Provide the [x, y] coordinate of the cell's center where the given text is located.  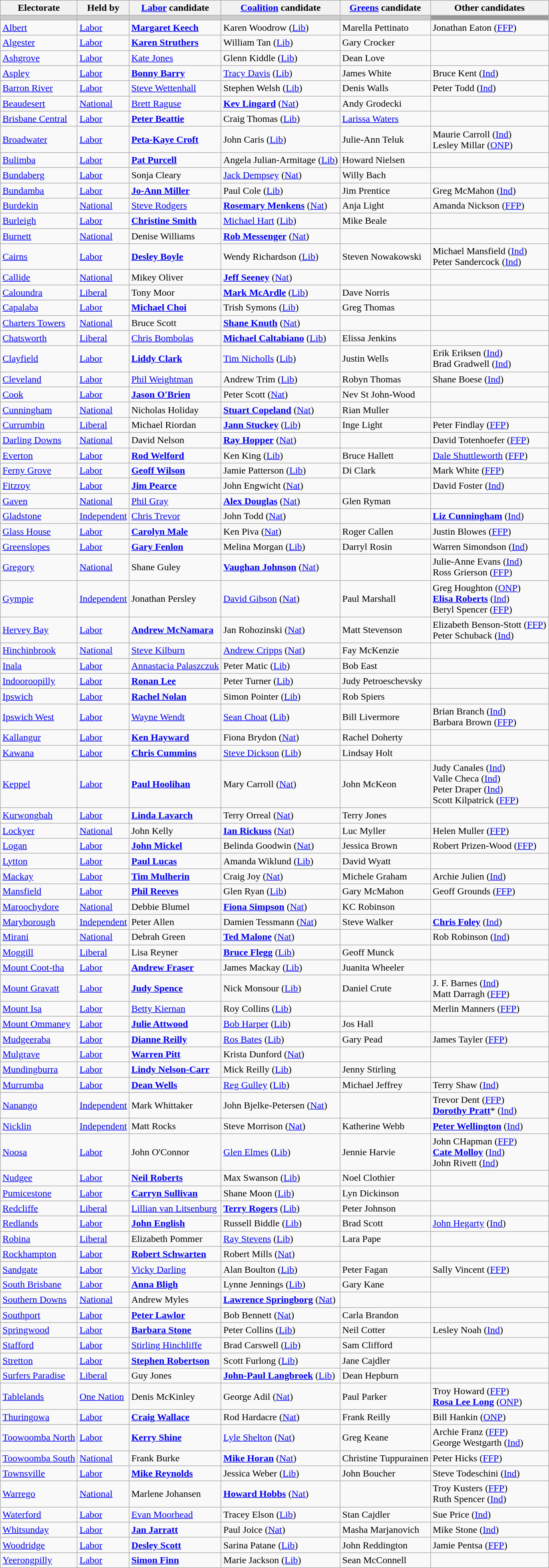
Carla Brandon [385, 1315]
Peter Allen [175, 922]
Keppel [39, 784]
Ipswich [39, 696]
Angela Julian-Armitage (Lib) [280, 160]
Roger Callen [385, 531]
Di Clark [385, 471]
Archie Franz (FFP)George Westgarth (Ind) [489, 1438]
Glen Ryan (Lib) [280, 891]
Tim Mulherin [175, 876]
Jamie Pentsa (FFP) [489, 1545]
Mirani [39, 937]
Jan Rohozinski (Nat) [280, 630]
Matt Rocks [175, 1126]
Neil Roberts [175, 1178]
Nev St John-Wood [385, 394]
Jane Cajdler [385, 1361]
Kev Lingard (Nat) [280, 103]
Elizabeth Pommer [175, 1239]
Rob Robinson (Ind) [489, 937]
Desley Boyle [175, 257]
James Tayler (FFP) [489, 1039]
Tablelands [39, 1396]
Fiona Brydon (Nat) [280, 737]
Bob Harper (Lib) [280, 1024]
Gary McMahon [385, 891]
Dean Hepburn [385, 1376]
Archie Julien (Ind) [489, 876]
David Foster (Ind) [489, 486]
Peter Fagan [385, 1269]
Chatsworth [39, 338]
Ken Piva (Nat) [280, 531]
David Totenhoefer (FFP) [489, 440]
Amanda Nickson (FFP) [489, 206]
Julie-Ann Teluk [385, 139]
Michael Hart (Lib) [280, 221]
Mudgeeraba [39, 1039]
Michael Caltabiano (Lib) [280, 338]
Jeff Seeney (Nat) [280, 277]
Inge Light [385, 425]
Robert Prizen-Wood (FFP) [489, 846]
Jamie Patterson (Lib) [280, 471]
Frank Burke [175, 1458]
Bruce Hallett [385, 455]
Gary Kane [385, 1284]
Ian Rickuss (Nat) [280, 831]
Merlin Manners (FFP) [489, 1009]
Michael Mansfield (Ind)Peter Sandercock (Ind) [489, 257]
John Mickel [175, 846]
Ros Bates (Lib) [280, 1039]
Greg Houghton (ONP)Elisa Roberts (Ind)Beryl Spencer (FFP) [489, 599]
Bob Bennett (Nat) [280, 1315]
Sarina Patane (Lib) [280, 1545]
Rob Messenger (Nat) [280, 236]
Lockyer [39, 831]
Jenny Stirling [385, 1070]
Lyle Shelton (Nat) [280, 1438]
Mount Coot-tha [39, 967]
Trevor Dent (FFP)Dorothy Pratt* (Ind) [489, 1105]
Annastacia Palaszczuk [175, 666]
Mansfield [39, 891]
Peter Wellington (Ind) [489, 1126]
Brian Branch (Ind)Barbara Brown (FFP) [489, 717]
Greg Keane [385, 1438]
Vicky Darling [175, 1269]
Dianne Reilly [175, 1039]
Troy Howard (FFP)Rosa Lee Long (ONP) [489, 1396]
John Caris (Lib) [280, 139]
Terry Orreal (Nat) [280, 816]
Marella Pettinato [385, 28]
Wendy Richardson (Lib) [280, 257]
Other candidates [489, 8]
Jo-Ann Miller [175, 191]
Whitsunday [39, 1530]
Phil Reeves [175, 891]
Anna Bligh [175, 1284]
One Nation [103, 1396]
Paul Parker [385, 1396]
Dave Norris [385, 293]
Sean Choat (Lib) [280, 717]
Paul Cole (Lib) [280, 191]
Stuart Copeland (Nat) [280, 410]
Kawana [39, 752]
Burnett [39, 236]
Dale Shuttleworth (FFP) [489, 455]
Sonja Cleary [175, 175]
Tracy Davis (Lib) [280, 73]
Kerry Shine [175, 1438]
Ken King (Lib) [280, 455]
Michele Graham [385, 876]
Kallangur [39, 737]
Denise Williams [175, 236]
Chris Foley (Ind) [489, 922]
Waterford [39, 1514]
Mundingburra [39, 1070]
Jennie Harvie [385, 1152]
Southern Downs [39, 1299]
John Hegarty (Ind) [489, 1224]
David Nelson [175, 440]
Indooroopilly [39, 681]
Inala [39, 666]
Lawrence Springborg (Nat) [280, 1299]
Christine Smith [175, 221]
Justin Wells [385, 359]
Guy Jones [175, 1376]
Mark White (FFP) [489, 471]
Craig Wallace [175, 1417]
John CHapman (FFP)Cate Molloy (Ind)John Rivett (Ind) [489, 1152]
Toowoomba South [39, 1458]
Jos Hall [385, 1024]
Paul Joice (Nat) [280, 1530]
Simon Finn [175, 1560]
Noel Clothier [385, 1178]
Melina Morgan (Lib) [280, 547]
Bulimba [39, 160]
Paul Hoolihan [175, 784]
Karen Struthers [175, 43]
Judy Spence [175, 988]
Bonny Barry [175, 73]
Warrego [39, 1494]
Justin Blowes (FFP) [489, 531]
Cook [39, 394]
Pumicestone [39, 1193]
Lytton [39, 861]
Michael Jeffrey [385, 1085]
Bundamba [39, 191]
Phil Gray [175, 501]
Ronan Lee [175, 681]
Steven Nowakowski [385, 257]
Steve Morrison (Nat) [280, 1126]
Dean Love [385, 58]
Debrah Green [175, 937]
Lesley Noah (Ind) [489, 1330]
Stafford [39, 1345]
Steve Kilburn [175, 651]
Amanda Wiklund (Lib) [280, 861]
Belinda Goodwin (Nat) [280, 846]
Rachel Doherty [385, 737]
Carryn Sullivan [175, 1193]
Christine Tuppurainen [385, 1458]
Ashgrove [39, 58]
Gladstone [39, 516]
Rian Muller [385, 410]
Kate Jones [175, 58]
Max Swanson (Lib) [280, 1178]
Peter Collins (Lib) [280, 1330]
Andrew Cripps (Nat) [280, 651]
David Gibson (Nat) [280, 599]
Howard Nielsen [385, 160]
Betty Kiernan [175, 1009]
Nick Monsour (Lib) [280, 988]
Geoff Grounds (FFP) [489, 891]
Chris Trevor [175, 516]
Desley Scott [175, 1545]
Jim Pearce [175, 486]
Capalaba [39, 308]
Michael Choi [175, 308]
Moggill [39, 952]
Andrew McNamara [175, 630]
Troy Kusters (FFP)Ruth Spencer (Ind) [489, 1494]
Brad Scott [385, 1224]
Dean Wells [175, 1085]
James Mackay (Lib) [280, 967]
Everton [39, 455]
Yeerongpilly [39, 1560]
Cleveland [39, 379]
Rachel Nolan [175, 696]
Bruce Scott [175, 323]
Judy Canales (Ind)Valle Checa (Ind)Peter Draper (Ind)Scott Kilpatrick (FFP) [489, 784]
Andrew Trim (Lib) [280, 379]
Peter Scott (Nat) [280, 394]
Warren Pitt [175, 1055]
Mike Reynolds [175, 1473]
Ray Hopper (Nat) [280, 440]
Paul Marshall [385, 599]
Howard Hobbs (Nat) [280, 1494]
Stephen Welsh (Lib) [280, 88]
Lyn Dickinson [385, 1193]
Mark McArdle (Lib) [280, 293]
Peter Todd (Ind) [489, 88]
Bill Livermore [385, 717]
Lindsay Holt [385, 752]
Burleigh [39, 221]
John O'Connor [175, 1152]
Erik Eriksen (Ind)Brad Gradwell (Ind) [489, 359]
Elizabeth Benson-Stott (FFP)Peter Schuback (Ind) [489, 630]
Greens candidate [385, 8]
Ferny Grove [39, 471]
Jason O'Brien [175, 394]
Peter Matic (Lib) [280, 666]
Shane Moon (Lib) [280, 1193]
William Tan (Lib) [280, 43]
Gaven [39, 501]
Ipswich West [39, 717]
Charters Towers [39, 323]
Mount Ommaney [39, 1024]
Russell Biddle (Lib) [280, 1224]
Mick Reilly (Lib) [280, 1070]
Kurwongbah [39, 816]
Robert Mills (Nat) [280, 1254]
Pat Purcell [175, 160]
Tim Nicholls (Lib) [280, 359]
Andrew Myles [175, 1299]
Stan Cajdler [385, 1514]
Rod Welford [175, 455]
Jan Jarratt [175, 1530]
Bundaberg [39, 175]
Peter Lawlor [175, 1315]
Evan Moorhead [175, 1514]
Jessica Weber (Lib) [280, 1473]
Glenn Kiddle (Lib) [280, 58]
Cairns [39, 257]
Lindy Nelson-Carr [175, 1070]
Broadwater [39, 139]
John Reddington [385, 1545]
Sam Clifford [385, 1345]
Neil Cotter [385, 1330]
Katherine Webb [385, 1126]
John Bjelke-Petersen (Nat) [280, 1105]
Rockhampton [39, 1254]
Lisa Reyner [175, 952]
Helen Muller (FFP) [489, 831]
Steve Dickson (Lib) [280, 752]
Chris Bombolas [175, 338]
Peta-Kaye Croft [175, 139]
Algester [39, 43]
Alan Boulton (Lib) [280, 1269]
Terry Rogers (Lib) [280, 1208]
Barron River [39, 88]
Marlene Johansen [175, 1494]
Stephen Robertson [175, 1361]
John Todd (Nat) [280, 516]
Held by [103, 8]
Jim Prentice [385, 191]
Karen Woodrow (Lib) [280, 28]
Gary Crocker [385, 43]
Peter Beattie [175, 119]
Brisbane Central [39, 119]
Steve Todeschini (Ind) [489, 1473]
Juanita Wheeler [385, 967]
Jann Stuckey (Lib) [280, 425]
Peter Hicks (FFP) [489, 1458]
Glen Ryman [385, 501]
Noosa [39, 1152]
Stirling Hinchliffe [175, 1345]
Mary Carroll (Nat) [280, 784]
Labor candidate [175, 8]
Glass House [39, 531]
Callide [39, 277]
Jack Dempsey (Nat) [280, 175]
Steve Walker [385, 922]
Ray Stevens (Lib) [280, 1239]
Willy Bach [385, 175]
Darryl Rosin [385, 547]
Albert [39, 28]
Greenslopes [39, 547]
Brett Raguse [175, 103]
Gary Fenlon [175, 547]
Murrumba [39, 1085]
Tracey Elson (Lib) [280, 1514]
Jonathan Persley [175, 599]
Thuringowa [39, 1417]
John Kelly [175, 831]
Electorate [39, 8]
Coalition candidate [280, 8]
South Brisbane [39, 1284]
Peter Johnson [385, 1208]
Elissa Jenkins [385, 338]
Peter Turner (Lib) [280, 681]
Rod Hardacre (Nat) [280, 1417]
Roy Collins (Lib) [280, 1009]
Bruce Flegg (Lib) [280, 952]
Toowoomba North [39, 1438]
Craig Joy (Nat) [280, 876]
Lara Pape [385, 1239]
Steve Rodgers [175, 206]
Greg Thomas [385, 308]
Chris Cummins [175, 752]
Sally Vincent (FFP) [489, 1269]
Wayne Wendt [175, 717]
Tony Moor [175, 293]
Beaudesert [39, 103]
Maroochydore [39, 907]
Geoff Munck [385, 952]
Hervey Bay [39, 630]
Mount Gravatt [39, 988]
John McKeon [385, 784]
Logan [39, 846]
Ted Malone (Nat) [280, 937]
John-Paul Langbroek (Lib) [280, 1376]
Mike Horan (Nat) [280, 1458]
Craig Thomas (Lib) [280, 119]
Masha Marjanovich [385, 1530]
Denis Walls [385, 88]
Denis McKinley [175, 1396]
Julie Attwood [175, 1024]
Michael Riordan [175, 425]
Matt Stevenson [385, 630]
Andy Grodecki [385, 103]
Liddy Clark [175, 359]
Shane Knuth (Nat) [280, 323]
Julie-Anne Evans (Ind)Ross Grierson (FFP) [489, 567]
Mikey Oliver [175, 277]
Debbie Blumel [175, 907]
Rosemary Menkens (Nat) [280, 206]
Fiona Simpson (Nat) [280, 907]
Nicklin [39, 1126]
Mike Beale [385, 221]
Nicholas Holiday [175, 410]
Lillian van Litsenburg [175, 1208]
Greg McMahon (Ind) [489, 191]
Bruce Kent (Ind) [489, 73]
Ken Hayward [175, 737]
Larissa Waters [385, 119]
Nudgee [39, 1178]
Anja Light [385, 206]
Hinchinbrook [39, 651]
Sandgate [39, 1269]
Linda Lavarch [175, 816]
Currumbin [39, 425]
Gregory [39, 567]
Frank Reilly [385, 1417]
Barbara Stone [175, 1330]
Mackay [39, 876]
Marie Jackson (Lib) [280, 1560]
Simon Pointer (Lib) [280, 696]
Peter Findlay (FFP) [489, 425]
Jessica Brown [385, 846]
Mark Whittaker [175, 1105]
Maurie Carroll (Ind)Lesley Millar (ONP) [489, 139]
Jonathan Eaton (FFP) [489, 28]
Reg Gulley (Lib) [280, 1085]
Stretton [39, 1361]
Maryborough [39, 922]
Terry Shaw (Ind) [489, 1085]
Lynne Jennings (Lib) [280, 1284]
Caloundra [39, 293]
Gary Pead [385, 1039]
Springwood [39, 1330]
Mike Stone (Ind) [489, 1530]
Nanango [39, 1105]
Alex Douglas (Nat) [280, 501]
Liz Cunningham (Ind) [489, 516]
Redcliffe [39, 1208]
Daniel Crute [385, 988]
Darling Downs [39, 440]
Geoff Wilson [175, 471]
Judy Petroeschevsky [385, 681]
Trish Symons (Lib) [280, 308]
Andrew Fraser [175, 967]
Bob East [385, 666]
Scott Furlong (Lib) [280, 1361]
Sean McConnell [385, 1560]
Robina [39, 1239]
Damien Tessmann (Nat) [280, 922]
Brad Carswell (Lib) [280, 1345]
Aspley [39, 73]
Shane Boese (Ind) [489, 379]
Southport [39, 1315]
Mount Isa [39, 1009]
J. F. Barnes (Ind)Matt Darragh (FFP) [489, 988]
KC Robinson [385, 907]
Gympie [39, 599]
Fitzroy [39, 486]
Margaret Keech [175, 28]
David Wyatt [385, 861]
Redlands [39, 1224]
Clayfield [39, 359]
John Boucher [385, 1473]
Steve Wettenhall [175, 88]
Krista Dunford (Nat) [280, 1055]
Cunningham [39, 410]
George Adil (Nat) [280, 1396]
Warren Simondson (Ind) [489, 547]
John English [175, 1224]
Paul Lucas [175, 861]
Surfers Paradise [39, 1376]
Sue Price (Ind) [489, 1514]
Carolyn Male [175, 531]
Robyn Thomas [385, 379]
Robert Schwarten [175, 1254]
Burdekin [39, 206]
Townsville [39, 1473]
Bill Hankin (ONP) [489, 1417]
Luc Myller [385, 831]
Fay McKenzie [385, 651]
Mulgrave [39, 1055]
Vaughan Johnson (Nat) [280, 567]
James White [385, 73]
Phil Weightman [175, 379]
John Engwicht (Nat) [280, 486]
Woodridge [39, 1545]
Terry Jones [385, 816]
Glen Elmes (Lib) [280, 1152]
Shane Guley [175, 567]
Rob Spiers [385, 696]
